For the text-containing cell, return its midpoint in [x, y] coordinate format. 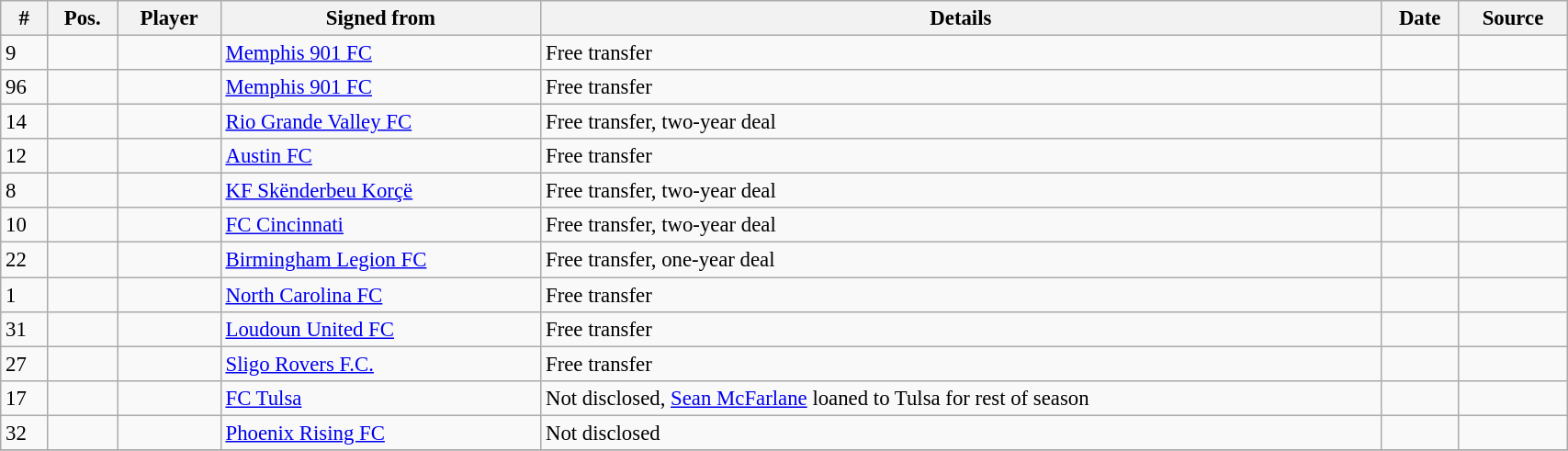
27 [24, 364]
Free transfer, one-year deal [961, 260]
Signed from [380, 18]
FC Cincinnati [380, 225]
Sligo Rovers F.C. [380, 364]
10 [24, 225]
17 [24, 398]
96 [24, 87]
22 [24, 260]
9 [24, 53]
31 [24, 329]
Player [169, 18]
Not disclosed [961, 433]
32 [24, 433]
14 [24, 122]
12 [24, 156]
1 [24, 295]
Details [961, 18]
Phoenix Rising FC [380, 433]
Austin FC [380, 156]
Date [1420, 18]
Pos. [83, 18]
8 [24, 191]
North Carolina FC [380, 295]
Rio Grande Valley FC [380, 122]
# [24, 18]
Not disclosed, Sean McFarlane loaned to Tulsa for rest of season [961, 398]
KF Skënderbeu Korçë [380, 191]
FC Tulsa [380, 398]
Loudoun United FC [380, 329]
Birmingham Legion FC [380, 260]
Source [1512, 18]
